Return (x, y) of the center of cell containing provided text 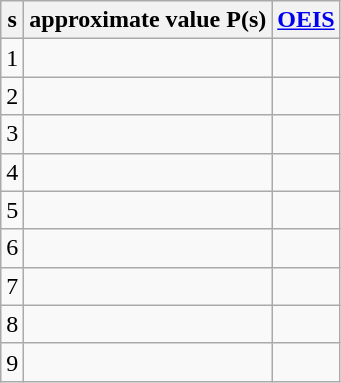
6 (12, 248)
7 (12, 286)
3 (12, 134)
9 (12, 362)
5 (12, 210)
OEIS (306, 20)
2 (12, 96)
1 (12, 58)
approximate value P(s) (148, 20)
s (12, 20)
8 (12, 324)
4 (12, 172)
